Identify which cell holds the provided text, then report its (X, Y) central coordinate. 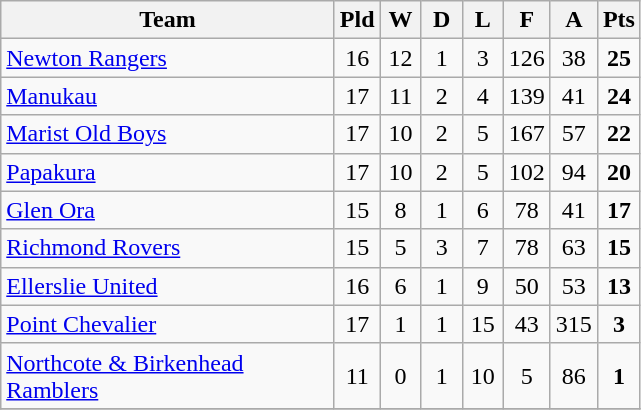
20 (618, 172)
F (526, 20)
Manukau (168, 96)
63 (574, 248)
102 (526, 172)
Pts (618, 20)
Marist Old Boys (168, 134)
167 (526, 134)
25 (618, 58)
8 (400, 210)
Team (168, 20)
9 (482, 286)
4 (482, 96)
7 (482, 248)
315 (574, 324)
Glen Ora (168, 210)
139 (526, 96)
D (442, 20)
12 (400, 58)
A (574, 20)
13 (618, 286)
126 (526, 58)
57 (574, 134)
86 (574, 376)
53 (574, 286)
50 (526, 286)
24 (618, 96)
22 (618, 134)
W (400, 20)
94 (574, 172)
Northcote & Birkenhead Ramblers (168, 376)
0 (400, 376)
Newton Rangers (168, 58)
Richmond Rovers (168, 248)
38 (574, 58)
43 (526, 324)
Point Chevalier (168, 324)
L (482, 20)
Papakura (168, 172)
Pld (357, 20)
Ellerslie United (168, 286)
